Search for the cell housing the specified text and yield its [x, y] center coordinate. 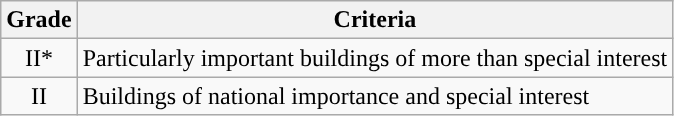
II* [39, 58]
Buildings of national importance and special interest [375, 96]
II [39, 96]
Criteria [375, 20]
Grade [39, 20]
Particularly important buildings of more than special interest [375, 58]
